Pinpoint the cell where the given text exists, returning its [x, y] midpoint coordinate. 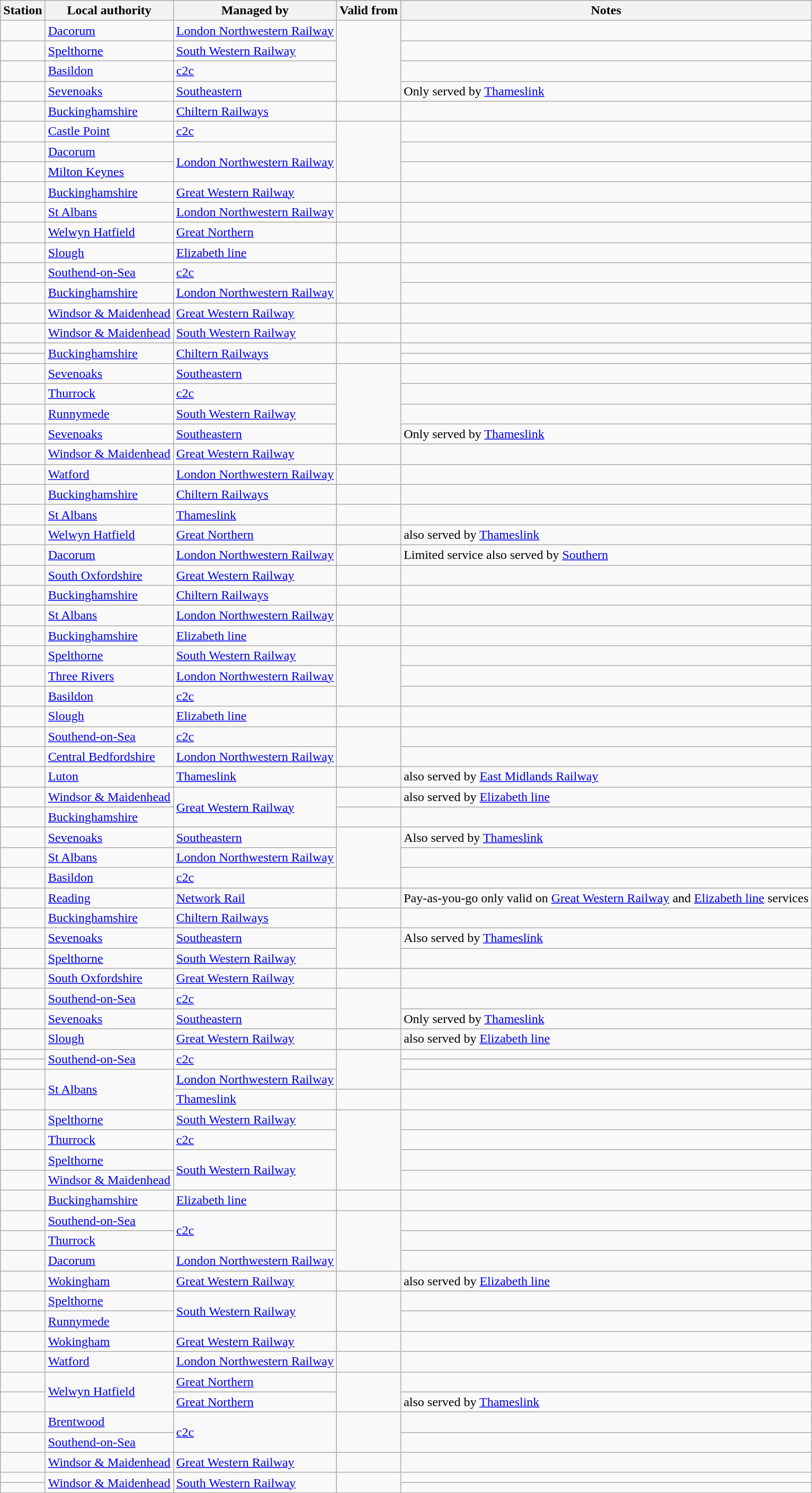
Reading [109, 898]
Brentwood [109, 1422]
Central Bedfordshire [109, 757]
Notes [606, 11]
Station [23, 11]
Limited service also served by Southern [606, 555]
Pay-as-you-go only valid on Great Western Railway and Elizabeth line services [606, 898]
Managed by [255, 11]
Luton [109, 777]
Network Rail [255, 898]
also served by East Midlands Railway [606, 777]
Castle Point [109, 131]
Three Rivers [109, 676]
Valid from [369, 11]
Milton Keynes [109, 172]
Local authority [109, 11]
